Identify which cell holds the provided text, then report its [x, y] central coordinate. 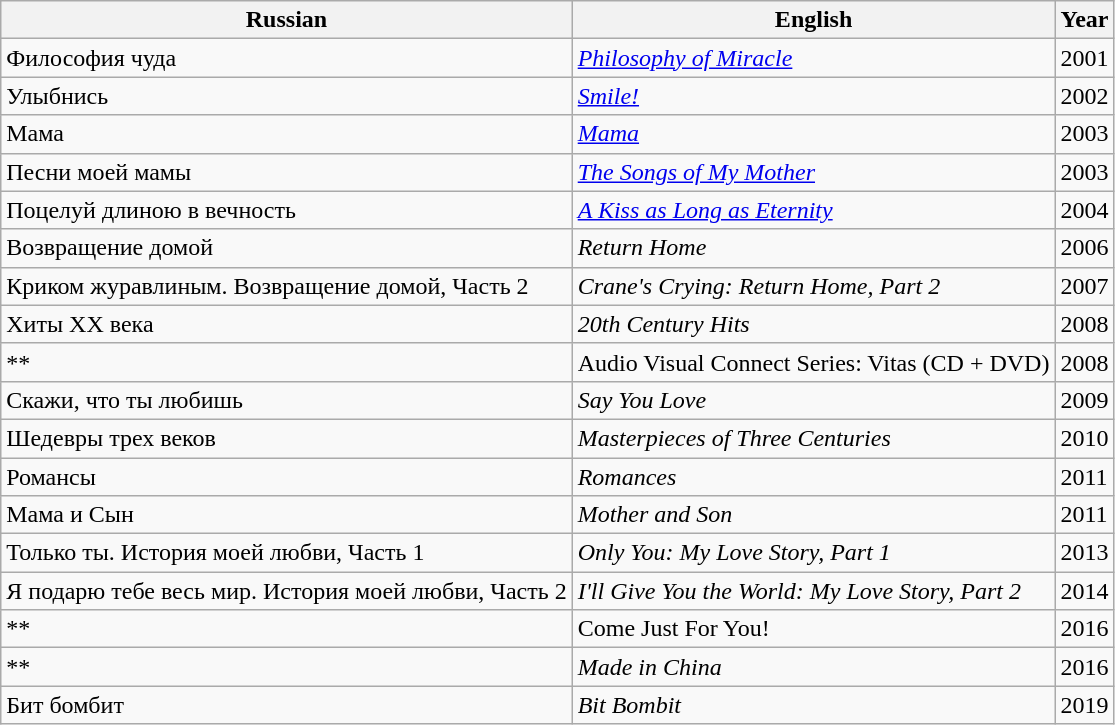
20th Century Hits [814, 324]
Хиты ХХ века [286, 324]
Mother and Son [814, 515]
Криком журавлиным. Возвращение домой, Часть 2 [286, 286]
Бит бомбит [286, 705]
2010 [1084, 438]
Year [1084, 20]
Скажи, что ты любишь [286, 400]
2006 [1084, 248]
Masterpieces of Three Centuries [814, 438]
Say You Love [814, 400]
Come Just For You! [814, 629]
Философия чуда [286, 58]
Only You: My Love Story, Part 1 [814, 553]
2019 [1084, 705]
Я подарю тебе весь мир. История моей любви, Часть 2 [286, 591]
2007 [1084, 286]
English [814, 20]
2004 [1084, 210]
2013 [1084, 553]
2009 [1084, 400]
Russian [286, 20]
Mama [814, 134]
2014 [1084, 591]
Audio Visual Connect Series: Vitas (CD + DVD) [814, 362]
Made in China [814, 667]
Улыбнись [286, 96]
Только ты. История моей любви, Часть 1 [286, 553]
Philosophy of Miracle [814, 58]
The Songs of My Mother [814, 172]
Return Home [814, 248]
2001 [1084, 58]
Поцелуй длиною в вечность [286, 210]
Мама [286, 134]
Романсы [286, 477]
Шедевры трех веков [286, 438]
Romances [814, 477]
Crane's Crying: Return Home, Part 2 [814, 286]
2002 [1084, 96]
Возвращение домой [286, 248]
A Kiss as Long as Eternity [814, 210]
Песни моей мамы [286, 172]
Bit Bombit [814, 705]
Smile! [814, 96]
Мама и Сын [286, 515]
I'll Give You the World: My Love Story, Part 2 [814, 591]
